Identify which cell holds the provided text, then report its (X, Y) central coordinate. 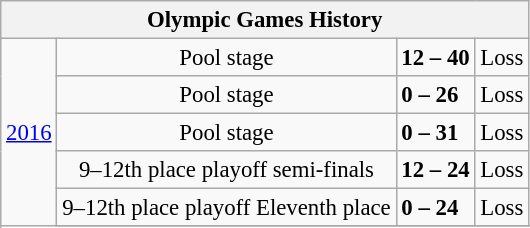
9–12th place playoff Eleventh place (226, 208)
12 – 24 (436, 170)
9–12th place playoff semi-finals (226, 170)
12 – 40 (436, 58)
0 – 24 (436, 208)
2016 (29, 133)
Olympic Games History (265, 20)
0 – 26 (436, 95)
0 – 31 (436, 133)
